Provide the [x, y] coordinate of the cell's center where the given text is located.  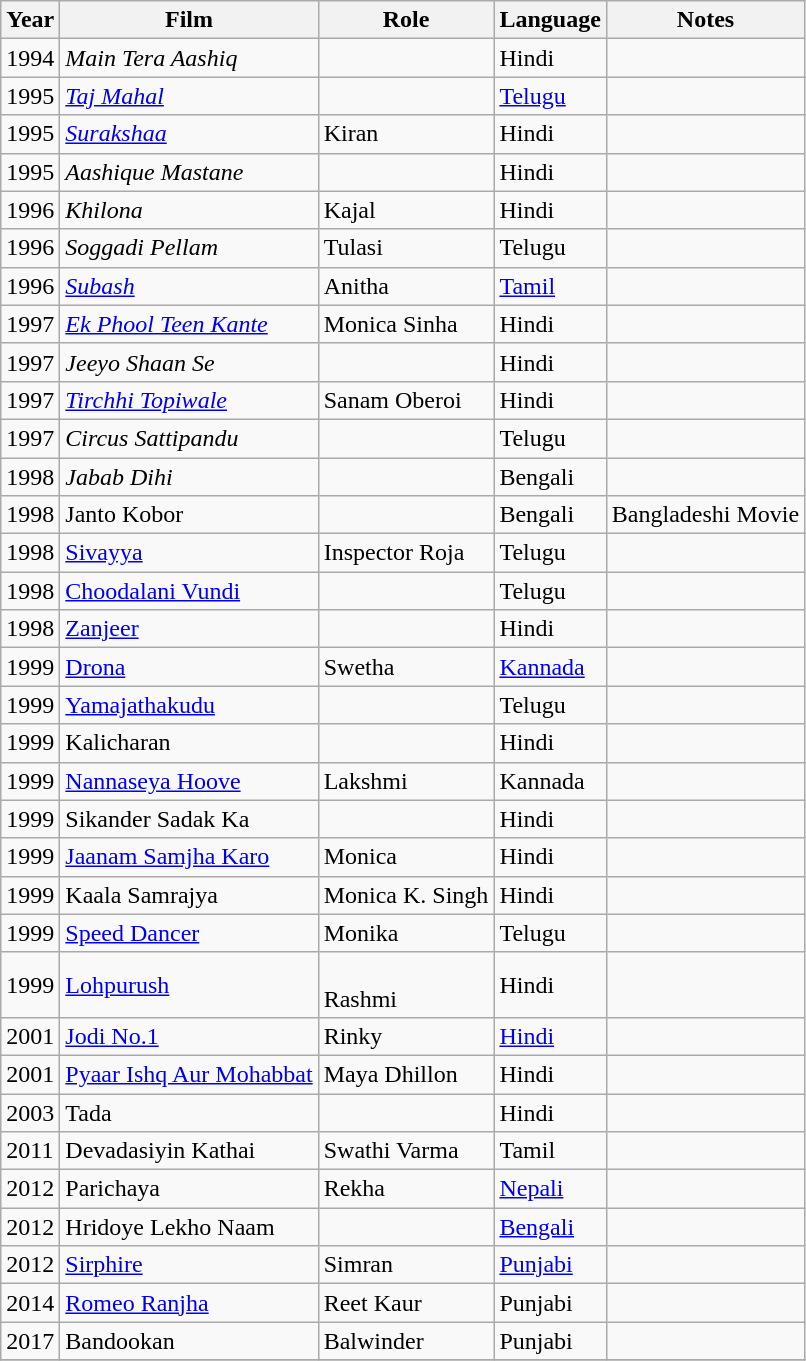
Jabab Dihi [189, 477]
Lohpurush [189, 984]
Notes [705, 20]
Jaanam Samjha Karo [189, 857]
Jodi No.1 [189, 1036]
Tada [189, 1113]
Anitha [406, 286]
Romeo Ranjha [189, 1303]
Soggadi Pellam [189, 248]
Lakshmi [406, 781]
Bandookan [189, 1341]
Drona [189, 667]
Sanam Oberoi [406, 400]
Sikander Sadak Ka [189, 819]
Devadasiyin Kathai [189, 1151]
Swetha [406, 667]
Tirchhi Topiwale [189, 400]
Surakshaa [189, 134]
Film [189, 20]
Speed Dancer [189, 933]
2014 [30, 1303]
Kalicharan [189, 743]
Pyaar Ishq Aur Mohabbat [189, 1074]
Sirphire [189, 1265]
Kiran [406, 134]
2017 [30, 1341]
Monica Sinha [406, 324]
Aashique Mastane [189, 172]
Taj Mahal [189, 96]
Reet Kaur [406, 1303]
Nepali [550, 1189]
Inspector Roja [406, 553]
Janto Kobor [189, 515]
Jeeyo Shaan Se [189, 362]
Circus Sattipandu [189, 438]
Bangladeshi Movie [705, 515]
Parichaya [189, 1189]
Year [30, 20]
1994 [30, 58]
Language [550, 20]
Choodalani Vundi [189, 591]
Maya Dhillon [406, 1074]
Hridoye Lekho Naam [189, 1227]
Kaala Samrajya [189, 895]
Monika [406, 933]
Simran [406, 1265]
Balwinder [406, 1341]
Ek Phool Teen Kante [189, 324]
Zanjeer [189, 629]
Khilona [189, 210]
Kajal [406, 210]
Monica K. Singh [406, 895]
Monica [406, 857]
Tulasi [406, 248]
Nannaseya Hoove [189, 781]
Main Tera Aashiq [189, 58]
Role [406, 20]
Sivayya [189, 553]
Rekha [406, 1189]
2003 [30, 1113]
Rinky [406, 1036]
Subash [189, 286]
Swathi Varma [406, 1151]
Rashmi [406, 984]
2011 [30, 1151]
Yamajathakudu [189, 705]
